Find where the given text appears and provide that cell's center as [X, Y] coordinate. 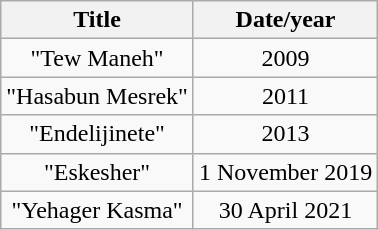
"Endelijinete" [98, 134]
Title [98, 20]
2011 [285, 96]
2009 [285, 58]
2013 [285, 134]
1 November 2019 [285, 172]
"Tew Maneh" [98, 58]
Date/year [285, 20]
"Hasabun Mesrek" [98, 96]
"Eskesher" [98, 172]
"Yehager Kasma" [98, 210]
30 April 2021 [285, 210]
